Pinpoint the cell where the given text exists, returning its (X, Y) midpoint coordinate. 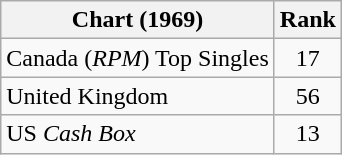
Canada (RPM) Top Singles (138, 58)
56 (308, 96)
Chart (1969) (138, 20)
Rank (308, 20)
17 (308, 58)
United Kingdom (138, 96)
US Cash Box (138, 134)
13 (308, 134)
